Find where the given text appears and provide that cell's center as (x, y) coordinate. 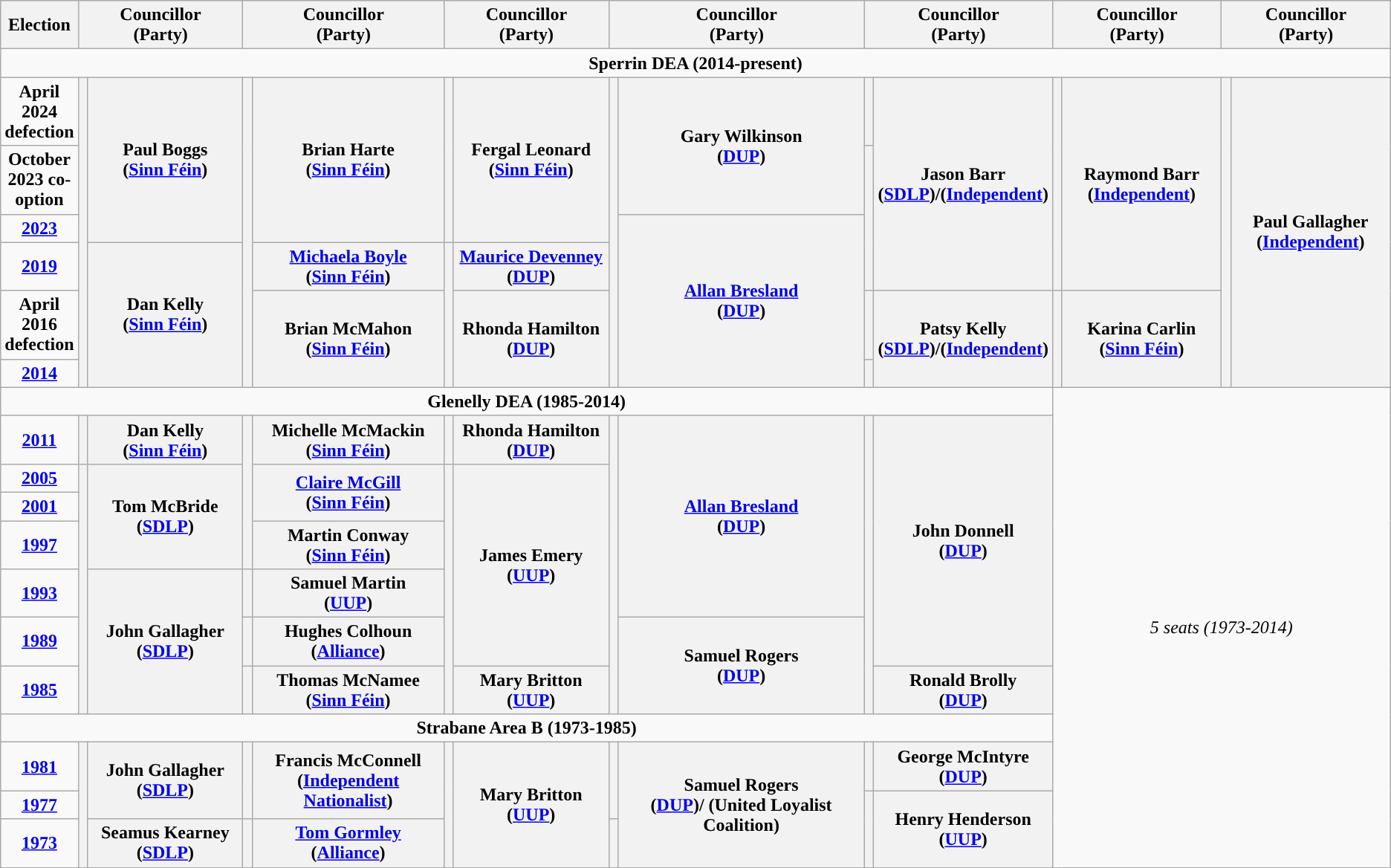
2014 (39, 373)
1997 (39, 544)
Thomas McNamee(Sinn Féin) (348, 690)
Ronald Brolly(DUP) (963, 690)
Seamus Kearney(SDLP) (165, 843)
Raymond Barr(Independent) (1141, 184)
Brian Harte(Sinn Féin) (348, 160)
2011 (39, 440)
Henry Henderson(UUP) (963, 829)
2005 (39, 478)
Maurice Devenney(DUP) (531, 266)
Claire McGill(Sinn Féin) (348, 492)
1989 (39, 642)
2019 (39, 266)
Brian McMahon(Sinn Féin) (348, 339)
1977 (39, 805)
Paul Boggs(Sinn Féin) (165, 160)
Patsy Kelly(SDLP)/(Independent) (963, 339)
George McIntyre(DUP) (963, 767)
Sperrin DEA (2014-present) (695, 63)
Hughes Colhoun(Alliance) (348, 642)
Martin Conway(Sinn Féin) (348, 544)
Jason Barr(SDLP)/(Independent) (963, 184)
2023 (39, 228)
Francis McConnell(Independent Nationalist) (348, 780)
Fergal Leonard(Sinn Féin) (531, 160)
Gary Wilkinson(DUP) (742, 146)
Strabane Area B (1973-1985) (527, 728)
Samuel Rogers(DUP)/ (United Loyalist Coalition) (742, 805)
1973 (39, 843)
5 seats (1973-2014) (1222, 627)
2001 (39, 506)
1985 (39, 690)
Michelle McMackin(Sinn Féin) (348, 440)
Samuel Rogers(DUP) (742, 666)
Michaela Boyle(Sinn Féin) (348, 266)
Samuel Martin(UUP) (348, 593)
1993 (39, 593)
1981 (39, 767)
Tom Gormley(Alliance) (348, 843)
John Donnell(DUP) (963, 540)
Tom McBride(SDLP) (165, 516)
James Emery(UUP) (531, 565)
Election (39, 25)
Paul Gallagher(Independent) (1311, 232)
Glenelly DEA (1985-2014) (527, 401)
April 2024 defection (39, 111)
Karina Carlin(Sinn Féin) (1141, 339)
April 2016 defection (39, 325)
October 2023 co-option (39, 180)
